Scan for the cell matching the given text and deliver its (x, y) coordinate at center. 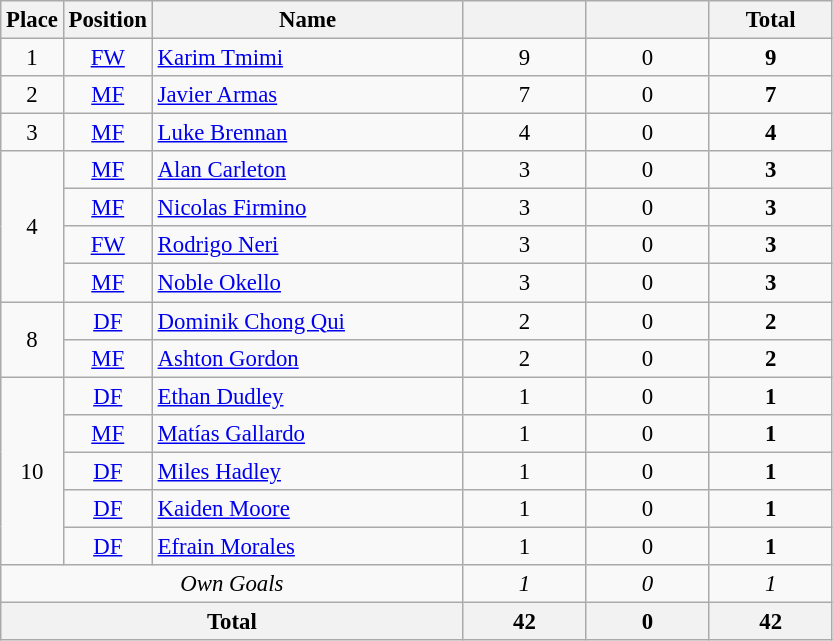
Position (108, 20)
Javier Armas (308, 95)
Ethan Dudley (308, 396)
Dominik Chong Qui (308, 321)
Nicolas Firmino (308, 208)
Noble Okello (308, 283)
Efrain Morales (308, 546)
Alan Carleton (308, 170)
Luke Brennan (308, 133)
Karim Tmimi (308, 58)
Miles Hadley (308, 471)
Ashton Gordon (308, 358)
Matías Gallardo (308, 433)
10 (32, 471)
Name (308, 20)
Rodrigo Neri (308, 245)
Own Goals (232, 584)
Kaiden Moore (308, 509)
8 (32, 340)
Place (32, 20)
